Provide the (X, Y) coordinate of the cell's center where the given text is located.  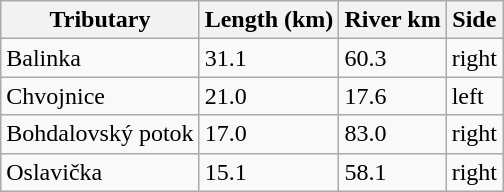
left (474, 96)
21.0 (269, 96)
Oslavička (100, 172)
17.6 (392, 96)
Chvojnice (100, 96)
17.0 (269, 134)
15.1 (269, 172)
31.1 (269, 58)
60.3 (392, 58)
Balinka (100, 58)
Length (km) (269, 20)
83.0 (392, 134)
River km (392, 20)
Side (474, 20)
58.1 (392, 172)
Tributary (100, 20)
Bohdalovský potok (100, 134)
